Identify which cell holds the provided text, then report its [X, Y] central coordinate. 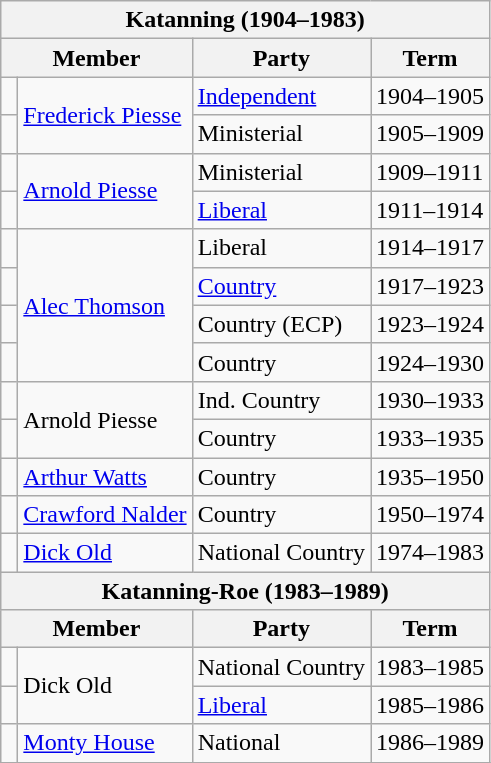
Alec Thomson [105, 305]
Independent [281, 96]
Katanning (1904–1983) [246, 20]
National [281, 743]
1917–1923 [430, 286]
Ind. Country [281, 400]
1950–1974 [430, 515]
1974–1983 [430, 553]
1914–1917 [430, 248]
1904–1905 [430, 96]
Arthur Watts [105, 477]
Frederick Piesse [105, 115]
1911–1914 [430, 210]
Country (ECP) [281, 324]
Monty House [105, 743]
1924–1930 [430, 362]
1983–1985 [430, 667]
Crawford Nalder [105, 515]
1985–1986 [430, 705]
1935–1950 [430, 477]
1909–1911 [430, 172]
1986–1989 [430, 743]
1905–1909 [430, 134]
Katanning-Roe (1983–1989) [246, 591]
1930–1933 [430, 400]
1933–1935 [430, 438]
1923–1924 [430, 324]
